From the cell containing the given text, extract its center point as (x, y) coordinate. 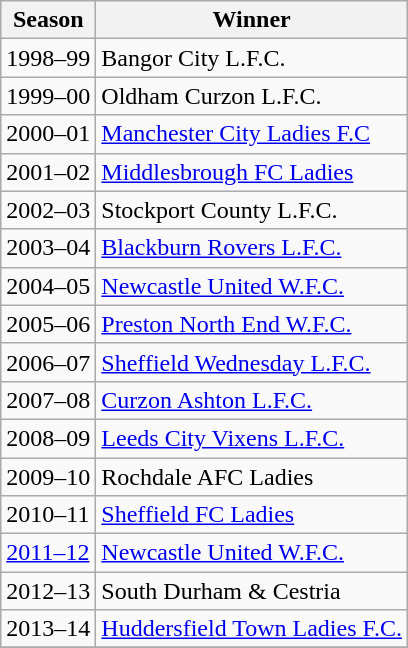
2003–04 (48, 248)
Bangor City L.F.C. (252, 58)
2013–14 (48, 629)
Preston North End W.F.C. (252, 324)
2009–10 (48, 477)
Middlesbrough FC Ladies (252, 172)
Leeds City Vixens L.F.C. (252, 438)
2011–12 (48, 553)
2008–09 (48, 438)
2005–06 (48, 324)
2006–07 (48, 362)
2012–13 (48, 591)
2010–11 (48, 515)
Manchester City Ladies F.C (252, 134)
2001–02 (48, 172)
Blackburn Rovers L.F.C. (252, 248)
Season (48, 20)
2007–08 (48, 400)
Rochdale AFC Ladies (252, 477)
South Durham & Cestria (252, 591)
2000–01 (48, 134)
1999–00 (48, 96)
Huddersfield Town Ladies F.C. (252, 629)
2004–05 (48, 286)
Oldham Curzon L.F.C. (252, 96)
1998–99 (48, 58)
Sheffield Wednesday L.F.C. (252, 362)
2002–03 (48, 210)
Stockport County L.F.C. (252, 210)
Sheffield FC Ladies (252, 515)
Winner (252, 20)
Curzon Ashton L.F.C. (252, 400)
